Return the [X, Y] coordinate for the center point of the cell that contains the specified text.  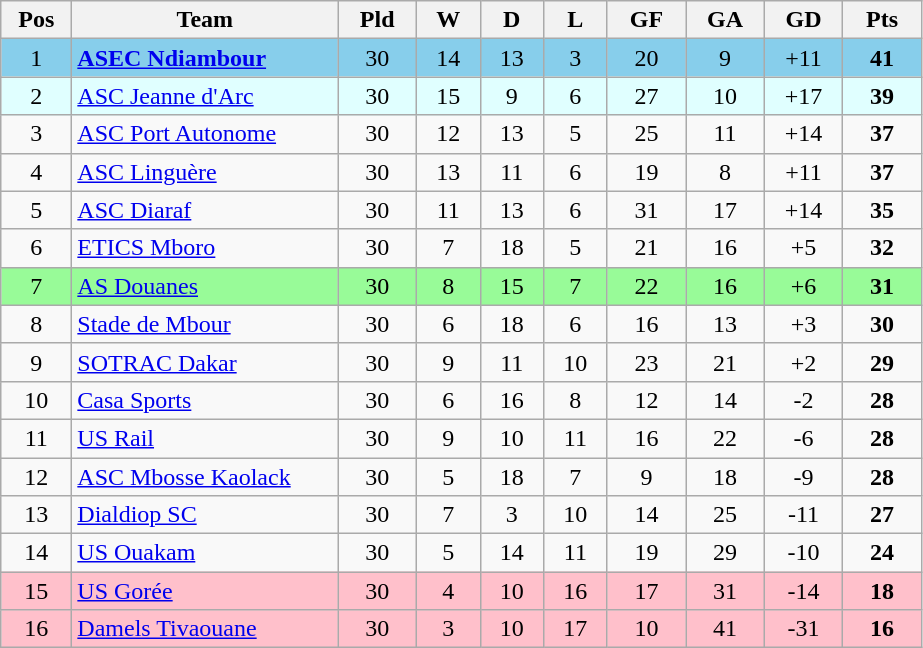
+2 [804, 362]
+6 [804, 286]
-31 [804, 629]
+17 [804, 96]
Damels Tivaouane [205, 629]
GF [646, 20]
2 [36, 96]
ASC Jeanne d'Arc [205, 96]
ASEC Ndiambour [205, 58]
ASC Diaraf [205, 210]
Stade de Mbour [205, 324]
US Ouakam [205, 553]
-2 [804, 400]
24 [882, 553]
US Gorée [205, 591]
US Rail [205, 438]
+3 [804, 324]
-9 [804, 477]
Pos [36, 20]
ASC Linguère [205, 172]
-11 [804, 515]
GA [726, 20]
1 [36, 58]
-14 [804, 591]
ASC Mbosse Kaolack [205, 477]
+5 [804, 248]
-10 [804, 553]
D [512, 20]
20 [646, 58]
Casa Sports [205, 400]
SOTRAC Dakar [205, 362]
GD [804, 20]
Team [205, 20]
ASC Port Autonome [205, 134]
-6 [804, 438]
L [576, 20]
23 [646, 362]
39 [882, 96]
Pld [378, 20]
35 [882, 210]
Pts [882, 20]
Dialdiop SC [205, 515]
32 [882, 248]
ETICS Mboro [205, 248]
W [448, 20]
AS Douanes [205, 286]
